Return the (x, y) coordinate for the center point of the cell that contains the specified text.  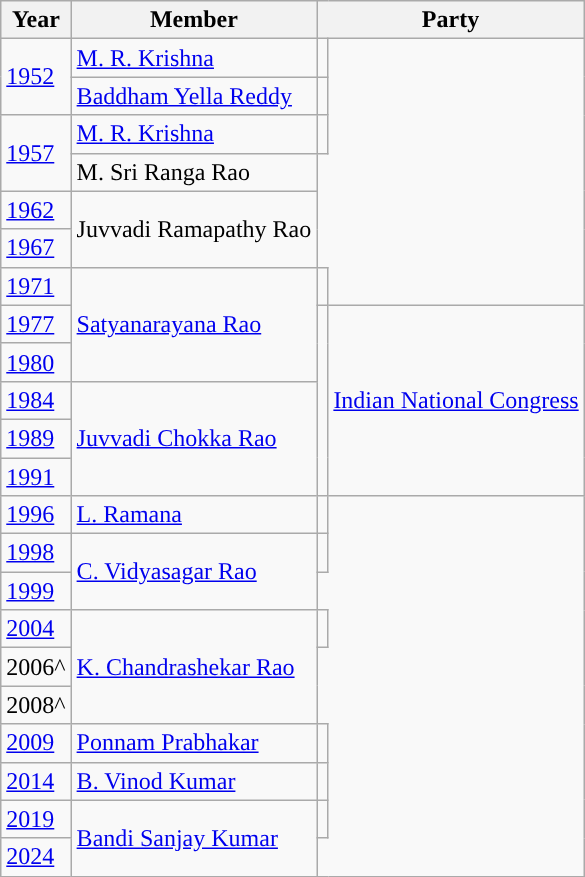
1980 (36, 362)
1971 (36, 286)
B. Vinod Kumar (194, 781)
Member (194, 20)
1998 (36, 553)
M. Sri Ranga Rao (194, 172)
1999 (36, 591)
1962 (36, 210)
Baddham Yella Reddy (194, 96)
Year (36, 20)
1952 (36, 77)
K. Chandrashekar Rao (194, 667)
C. Vidyasagar Rao (194, 572)
1977 (36, 324)
1967 (36, 248)
Juvvadi Chokka Rao (194, 438)
2008^ (36, 705)
Juvvadi Ramapathy Rao (194, 229)
1957 (36, 153)
2014 (36, 781)
2009 (36, 743)
1984 (36, 400)
1996 (36, 515)
2006^ (36, 667)
Satyanarayana Rao (194, 324)
2004 (36, 629)
L. Ramana (194, 515)
Bandi Sanjay Kumar (194, 838)
1991 (36, 477)
2024 (36, 857)
2019 (36, 819)
Party (450, 20)
Ponnam Prabhakar (194, 743)
1989 (36, 438)
Indian National Congress (456, 400)
